Detect which cell encompasses the target text, then output its (x, y) center coordinate. 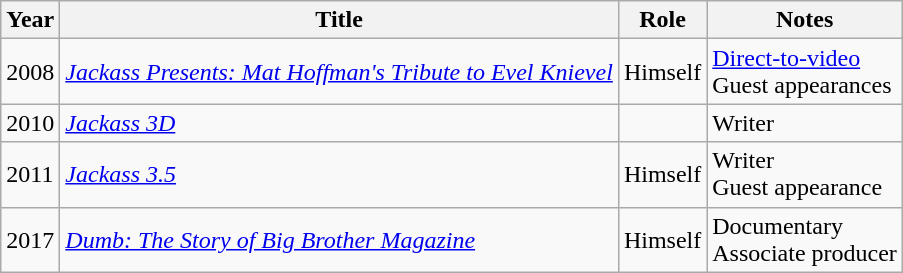
Year (30, 20)
Jackass Presents: Mat Hoffman's Tribute to Evel Knievel (340, 72)
Notes (805, 20)
Jackass 3.5 (340, 174)
Title (340, 20)
2011 (30, 174)
WriterGuest appearance (805, 174)
DocumentaryAssociate producer (805, 240)
2008 (30, 72)
Writer (805, 123)
2017 (30, 240)
Role (662, 20)
Jackass 3D (340, 123)
Direct-to-videoGuest appearances (805, 72)
2010 (30, 123)
Dumb: The Story of Big Brother Magazine (340, 240)
